Find where the given text appears and provide that cell's center as [X, Y] coordinate. 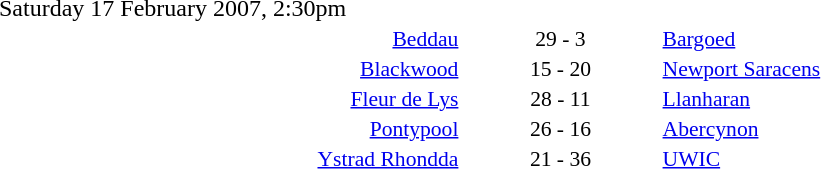
28 - 11 [560, 98]
26 - 16 [560, 128]
29 - 3 [560, 38]
15 - 20 [560, 68]
